Pinpoint the cell where the given text exists, returning its [x, y] midpoint coordinate. 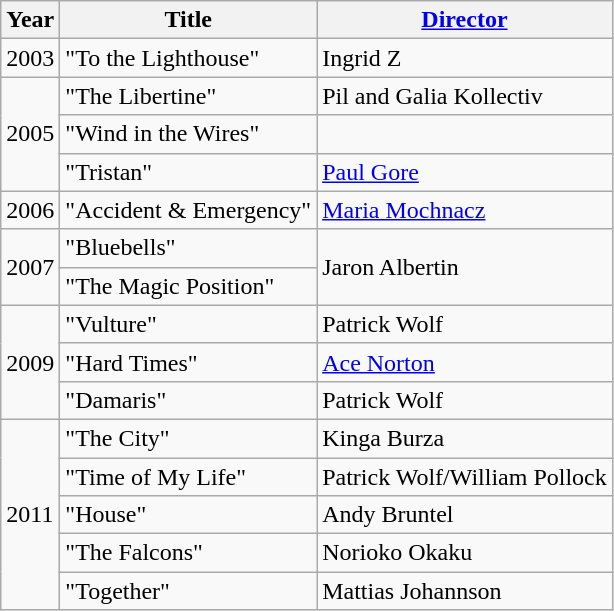
Director [465, 20]
"To the Lighthouse" [188, 58]
"Vulture" [188, 324]
Year [30, 20]
"Wind in the Wires" [188, 134]
"Accident & Emergency" [188, 210]
Norioko Okaku [465, 553]
"The Magic Position" [188, 286]
Ace Norton [465, 362]
Ingrid Z [465, 58]
"The Libertine" [188, 96]
Patrick Wolf/William Pollock [465, 477]
"Together" [188, 591]
Maria Mochnacz [465, 210]
"Tristan" [188, 172]
"The Falcons" [188, 553]
2009 [30, 362]
"Bluebells" [188, 248]
2003 [30, 58]
Kinga Burza [465, 438]
2007 [30, 267]
"Time of My Life" [188, 477]
2005 [30, 134]
Mattias Johannson [465, 591]
Paul Gore [465, 172]
2011 [30, 514]
Pil and Galia Kollectiv [465, 96]
"House" [188, 515]
Title [188, 20]
Andy Bruntel [465, 515]
Jaron Albertin [465, 267]
2006 [30, 210]
"Damaris" [188, 400]
"The City" [188, 438]
"Hard Times" [188, 362]
